Determine the (X, Y) coordinate at the center of the cell enclosing the given text.  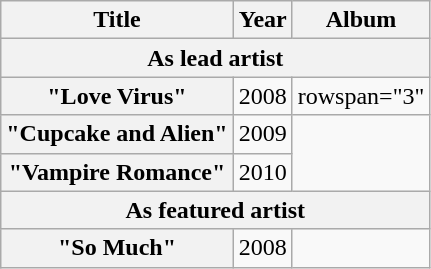
rowspan="3" (361, 96)
Title (117, 20)
As featured artist (216, 210)
Year (262, 20)
2010 (262, 172)
Album (361, 20)
"Vampire Romance" (117, 172)
"Cupcake and Alien" (117, 134)
As lead artist (216, 58)
"Love Virus" (117, 96)
"So Much" (117, 248)
2009 (262, 134)
